Pinpoint the cell where the given text exists, returning its [x, y] midpoint coordinate. 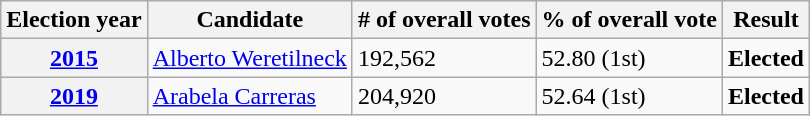
Election year [74, 20]
52.80 (1st) [629, 58]
Arabela Carreras [250, 96]
Result [766, 20]
Candidate [250, 20]
52.64 (1st) [629, 96]
Alberto Weretilneck [250, 58]
% of overall vote [629, 20]
2019 [74, 96]
192,562 [444, 58]
2015 [74, 58]
# of overall votes [444, 20]
204,920 [444, 96]
